Identify which cell holds the provided text, then report its (x, y) central coordinate. 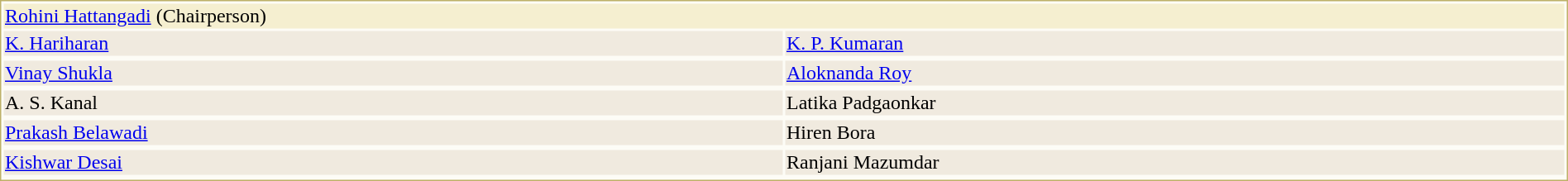
Vinay Shukla (393, 74)
K. P. Kumaran (1175, 44)
Prakash Belawadi (393, 133)
Ranjani Mazumdar (1175, 163)
Rohini Hattangadi (Chairperson) (784, 16)
A. S. Kanal (393, 103)
Hiren Bora (1175, 133)
Aloknanda Roy (1175, 74)
K. Hariharan (393, 44)
Latika Padgaonkar (1175, 103)
Kishwar Desai (393, 163)
